Detect which cell encompasses the target text, then output its (x, y) center coordinate. 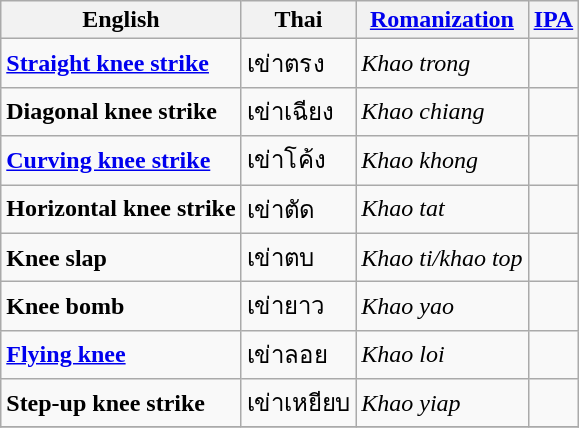
Knee slap (121, 258)
เข่าลอย (298, 354)
เข่าเหยียบ (298, 404)
Khao yiap (442, 404)
Straight knee strike (121, 64)
เข่าโค้ง (298, 160)
Step-up knee strike (121, 404)
Khao chiang (442, 112)
Khao ti/khao top (442, 258)
Romanization (442, 20)
Khao yao (442, 306)
Thai (298, 20)
เข่าตรง (298, 64)
Khao loi (442, 354)
Khao trong (442, 64)
เข่าตบ (298, 258)
Flying knee (121, 354)
English (121, 20)
เข่ายาว (298, 306)
เข่าเฉียง (298, 112)
Curving knee strike (121, 160)
เข่าตัด (298, 208)
IPA (554, 20)
Khao tat (442, 208)
Knee bomb (121, 306)
Horizontal knee strike (121, 208)
Khao khong (442, 160)
Diagonal knee strike (121, 112)
